Detect which cell encompasses the target text, then output its [X, Y] center coordinate. 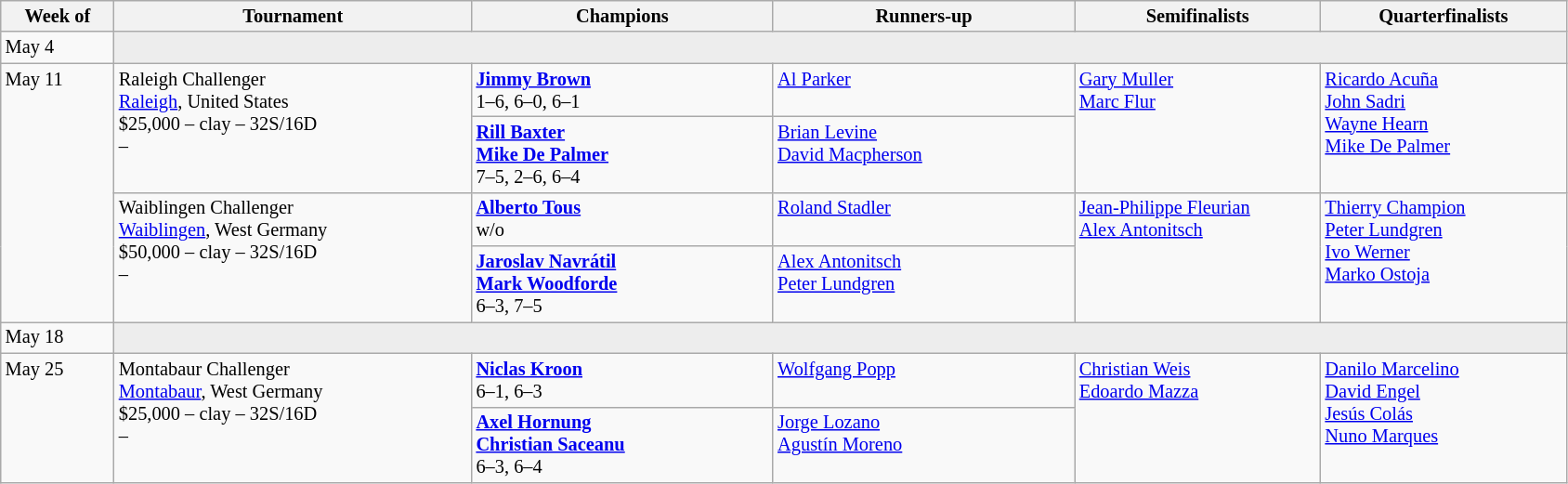
Ricardo Acuña John Sadri Wayne Hearn Mike De Palmer [1444, 128]
Al Parker [923, 90]
May 25 [58, 418]
Champions [622, 16]
May 4 [58, 47]
Wolfgang Popp [923, 380]
Jean-Philippe Fleurian Alex Antonitsch [1198, 256]
Gary Muller Marc Flur [1198, 128]
Jaroslav Navrátil Mark Woodforde6–3, 7–5 [622, 284]
Raleigh Challenger Raleigh, United States$25,000 – clay – 32S/16D – [294, 128]
Roland Stadler [923, 219]
Danilo Marcelino David Engel Jesús Colás Nuno Marques [1444, 418]
Thierry Champion Peter Lundgren Ivo Werner Marko Ostoja [1444, 256]
Waiblingen Challenger Waiblingen, West Germany$50,000 – clay – 32S/16D – [294, 256]
Quarterfinalists [1444, 16]
Axel Hornung Christian Saceanu6–3, 6–4 [622, 445]
Alex Antonitsch Peter Lundgren [923, 284]
Week of [58, 16]
Montabaur Challenger Montabaur, West Germany$25,000 – clay – 32S/16D – [294, 418]
Jorge Lozano Agustín Moreno [923, 445]
May 18 [58, 337]
Rill Baxter Mike De Palmer7–5, 2–6, 6–4 [622, 154]
Brian Levine David Macpherson [923, 154]
Semifinalists [1198, 16]
Tournament [294, 16]
May 11 [58, 193]
Jimmy Brown 1–6, 6–0, 6–1 [622, 90]
Niclas Kroon 6–1, 6–3 [622, 380]
Runners-up [923, 16]
Christian Weis Edoardo Mazza [1198, 418]
Alberto Tous w/o [622, 219]
